Determine the (x, y) coordinate at the center of the cell enclosing the given text.  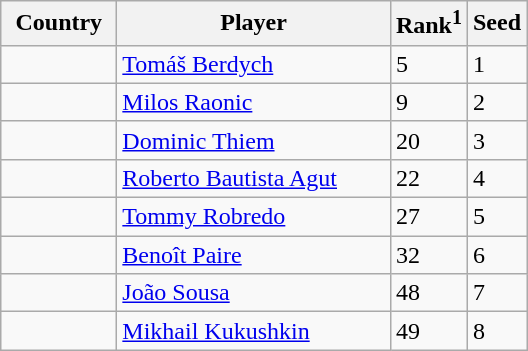
Benoît Paire (254, 255)
Seed (496, 24)
4 (496, 178)
1 (496, 64)
6 (496, 255)
27 (428, 217)
3 (496, 140)
Milos Raonic (254, 102)
Roberto Bautista Agut (254, 178)
2 (496, 102)
Dominic Thiem (254, 140)
7 (496, 293)
João Sousa (254, 293)
Country (59, 24)
49 (428, 331)
Mikhail Kukushkin (254, 331)
8 (496, 331)
22 (428, 178)
20 (428, 140)
Tommy Robredo (254, 217)
Rank1 (428, 24)
9 (428, 102)
32 (428, 255)
Tomáš Berdych (254, 64)
Player (254, 24)
48 (428, 293)
